Scan for the cell matching the given text and deliver its (x, y) coordinate at center. 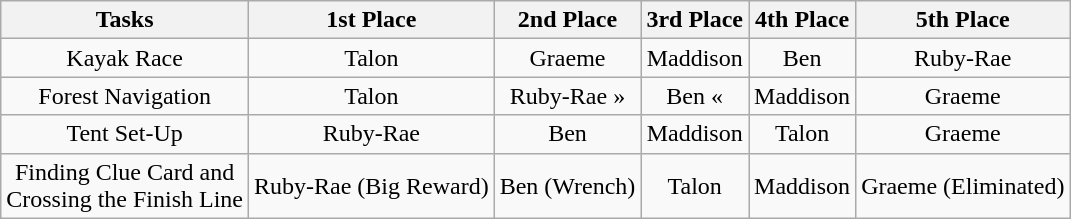
Ruby-Rae » (568, 96)
Graeme (Eliminated) (963, 186)
Tasks (125, 20)
Ben (Wrench) (568, 186)
Ben « (695, 96)
5th Place (963, 20)
2nd Place (568, 20)
Forest Navigation (125, 96)
Kayak Race (125, 58)
4th Place (802, 20)
1st Place (371, 20)
3rd Place (695, 20)
Ruby-Rae (Big Reward) (371, 186)
Finding Clue Card and Crossing the Finish Line (125, 186)
Tent Set-Up (125, 134)
